Output the (X, Y) coordinate of the center of the cell containing the given text.  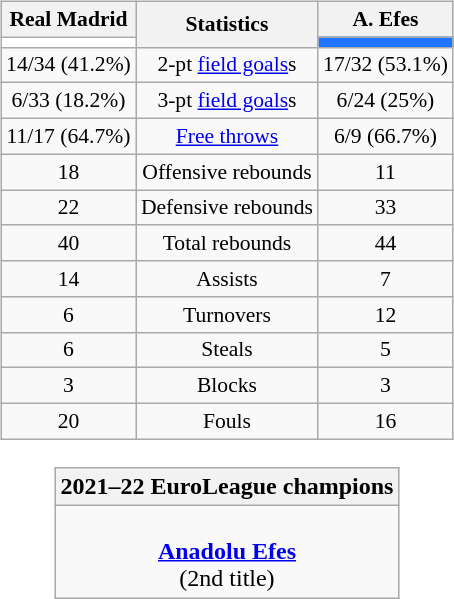
33 (386, 208)
6/33 (18.2%) (68, 101)
3-pt field goalss (227, 101)
Fouls (227, 421)
Statistics (227, 24)
17/32 (53.1%) (386, 65)
5 (386, 350)
40 (68, 243)
Total rebounds (227, 243)
7 (386, 279)
11/17 (64.7%) (68, 136)
Anadolu Efes(2nd title) (227, 551)
6/9 (66.7%) (386, 136)
Blocks (227, 386)
Defensive rebounds (227, 208)
A. Efes (386, 19)
Free throws (227, 136)
6/24 (25%) (386, 101)
Turnovers (227, 314)
14 (68, 279)
44 (386, 243)
12 (386, 314)
14/34 (41.2%) (68, 65)
20 (68, 421)
2-pt field goalss (227, 65)
16 (386, 421)
Real Madrid (68, 19)
Steals (227, 350)
11 (386, 172)
18 (68, 172)
Offensive rebounds (227, 172)
22 (68, 208)
2021–22 EuroLeague champions (227, 486)
Assists (227, 279)
